Pinpoint the cell where the given text exists, returning its (x, y) midpoint coordinate. 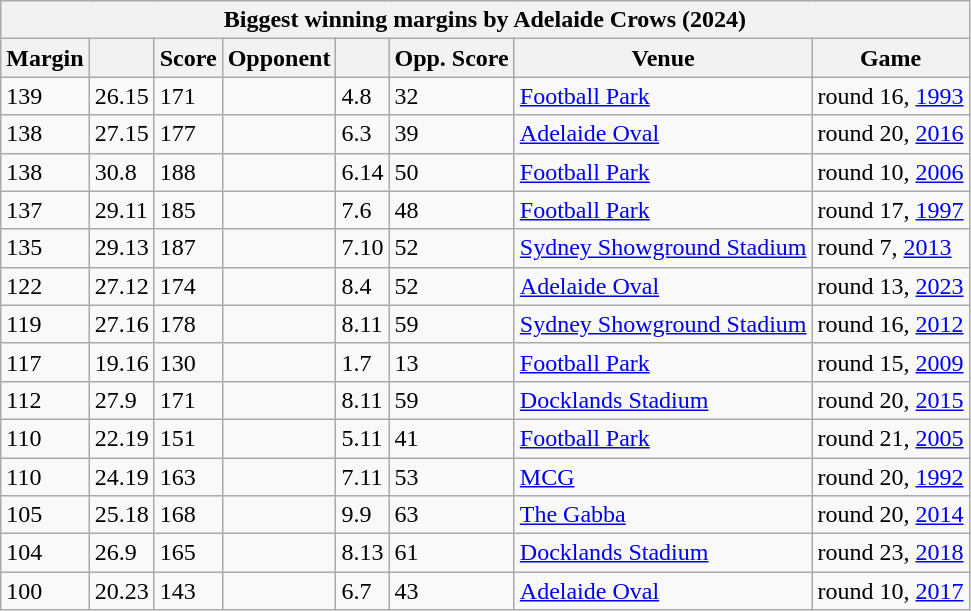
round 20, 2014 (890, 515)
53 (452, 477)
Opponent (279, 58)
187 (188, 248)
The Gabba (663, 515)
8.4 (362, 286)
188 (188, 172)
39 (452, 134)
9.9 (362, 515)
round 21, 2005 (890, 438)
8.13 (362, 553)
143 (188, 591)
63 (452, 515)
122 (45, 286)
6.14 (362, 172)
163 (188, 477)
130 (188, 362)
43 (452, 591)
61 (452, 553)
round 13, 2023 (890, 286)
5.11 (362, 438)
25.18 (122, 515)
round 17, 1997 (890, 210)
27.15 (122, 134)
105 (45, 515)
13 (452, 362)
round 7, 2013 (890, 248)
29.13 (122, 248)
round 10, 2017 (890, 591)
30.8 (122, 172)
MCG (663, 477)
7.11 (362, 477)
Score (188, 58)
27.16 (122, 324)
6.3 (362, 134)
round 20, 2016 (890, 134)
round 20, 1992 (890, 477)
41 (452, 438)
round 16, 1993 (890, 96)
27.9 (122, 400)
round 10, 2006 (890, 172)
26.15 (122, 96)
119 (45, 324)
Biggest winning margins by Adelaide Crows (2024) (485, 20)
26.9 (122, 553)
24.19 (122, 477)
round 23, 2018 (890, 553)
139 (45, 96)
Venue (663, 58)
7.10 (362, 248)
178 (188, 324)
4.8 (362, 96)
22.19 (122, 438)
117 (45, 362)
19.16 (122, 362)
177 (188, 134)
20.23 (122, 591)
round 20, 2015 (890, 400)
round 16, 2012 (890, 324)
135 (45, 248)
151 (188, 438)
6.7 (362, 591)
112 (45, 400)
50 (452, 172)
48 (452, 210)
137 (45, 210)
104 (45, 553)
Margin (45, 58)
100 (45, 591)
32 (452, 96)
185 (188, 210)
Opp. Score (452, 58)
1.7 (362, 362)
Game (890, 58)
27.12 (122, 286)
7.6 (362, 210)
29.11 (122, 210)
174 (188, 286)
round 15, 2009 (890, 362)
165 (188, 553)
168 (188, 515)
